Output the [x, y] coordinate of the center of the cell containing the given text.  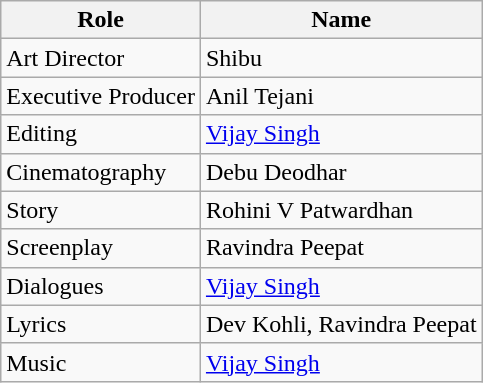
Lyrics [101, 324]
Art Director [101, 58]
Cinematography [101, 172]
Name [341, 20]
Music [101, 362]
Rohini V Patwardhan [341, 210]
Story [101, 210]
Shibu [341, 58]
Screenplay [101, 248]
Executive Producer [101, 96]
Role [101, 20]
Debu Deodhar [341, 172]
Dev Kohli, Ravindra Peepat [341, 324]
Anil Tejani [341, 96]
Editing [101, 134]
Ravindra Peepat [341, 248]
Dialogues [101, 286]
